Detect which cell encompasses the target text, then output its [X, Y] center coordinate. 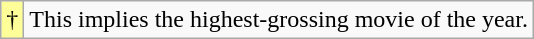
This implies the highest-grossing movie of the year. [279, 20]
† [12, 20]
